Extract the [x, y] coordinate from the center of the cell holding the provided text.  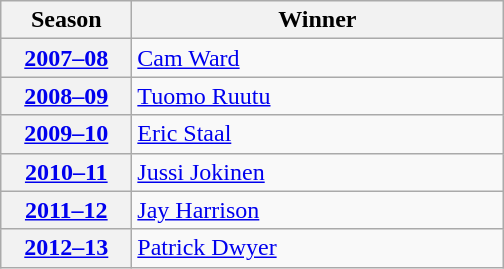
2007–08 [66, 58]
Eric Staal [318, 134]
2011–12 [66, 210]
2008–09 [66, 96]
Winner [318, 20]
2010–11 [66, 172]
2012–13 [66, 248]
2009–10 [66, 134]
Jay Harrison [318, 210]
Season [66, 20]
Tuomo Ruutu [318, 96]
Jussi Jokinen [318, 172]
Cam Ward [318, 58]
Patrick Dwyer [318, 248]
